Search for the cell housing the specified text and yield its [X, Y] center coordinate. 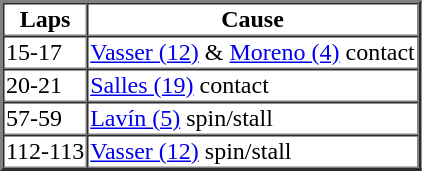
112-113 [45, 152]
Lavín (5) spin/stall [252, 118]
20-21 [45, 86]
Vasser (12) spin/stall [252, 152]
Salles (19) contact [252, 86]
57-59 [45, 118]
15-17 [45, 52]
Laps [45, 20]
Cause [252, 20]
Vasser (12) & Moreno (4) contact [252, 52]
